Scan for the cell matching the given text and deliver its (x, y) coordinate at center. 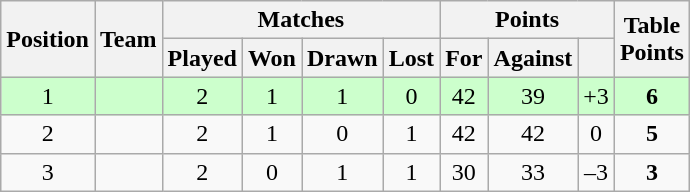
5 (652, 134)
Drawn (343, 58)
For (464, 58)
Played (202, 58)
Lost (411, 58)
+3 (596, 96)
Matches (301, 20)
6 (652, 96)
Points (528, 20)
39 (533, 96)
33 (533, 172)
Position (48, 39)
Against (533, 58)
Team (128, 39)
–3 (596, 172)
Won (272, 58)
30 (464, 172)
TablePoints (652, 39)
